Detect which cell encompasses the target text, then output its (X, Y) center coordinate. 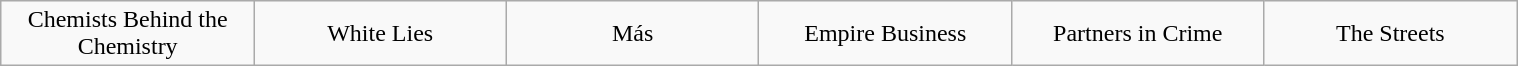
The Streets (1390, 34)
Partners in Crime (1138, 34)
Chemists Behind the Chemistry (128, 34)
Empire Business (886, 34)
White Lies (380, 34)
Más (632, 34)
